Search for the cell housing the specified text and yield its [x, y] center coordinate. 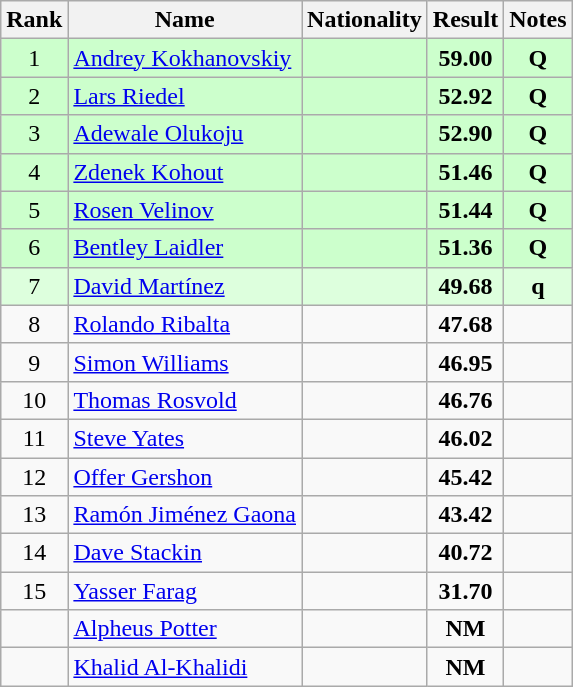
31.70 [465, 591]
Zdenek Kohout [185, 172]
45.42 [465, 477]
6 [34, 248]
3 [34, 134]
59.00 [465, 58]
Dave Stackin [185, 553]
Result [465, 20]
12 [34, 477]
Notes [538, 20]
46.95 [465, 362]
52.90 [465, 134]
Rosen Velinov [185, 210]
Yasser Farag [185, 591]
4 [34, 172]
51.36 [465, 248]
Rolando Ribalta [185, 324]
8 [34, 324]
51.46 [465, 172]
40.72 [465, 553]
Ramón Jiménez Gaona [185, 515]
15 [34, 591]
10 [34, 400]
Simon Williams [185, 362]
Steve Yates [185, 438]
13 [34, 515]
47.68 [465, 324]
Nationality [365, 20]
7 [34, 286]
Offer Gershon [185, 477]
Rank [34, 20]
49.68 [465, 286]
52.92 [465, 96]
1 [34, 58]
Adewale Olukoju [185, 134]
14 [34, 553]
Lars Riedel [185, 96]
Name [185, 20]
11 [34, 438]
43.42 [465, 515]
Alpheus Potter [185, 629]
Andrey Kokhanovskiy [185, 58]
q [538, 286]
Bentley Laidler [185, 248]
5 [34, 210]
David Martínez [185, 286]
46.02 [465, 438]
2 [34, 96]
9 [34, 362]
51.44 [465, 210]
46.76 [465, 400]
Khalid Al-Khalidi [185, 667]
Thomas Rosvold [185, 400]
